Capture the cell that displays the provided text and extract its (x, y) central coordinate. 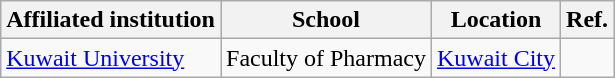
Ref. (588, 20)
Faculty of Pharmacy (326, 58)
Affiliated institution (111, 20)
School (326, 20)
Kuwait University (111, 58)
Location (496, 20)
Kuwait City (496, 58)
